From the cell containing the given text, extract its center point as (X, Y) coordinate. 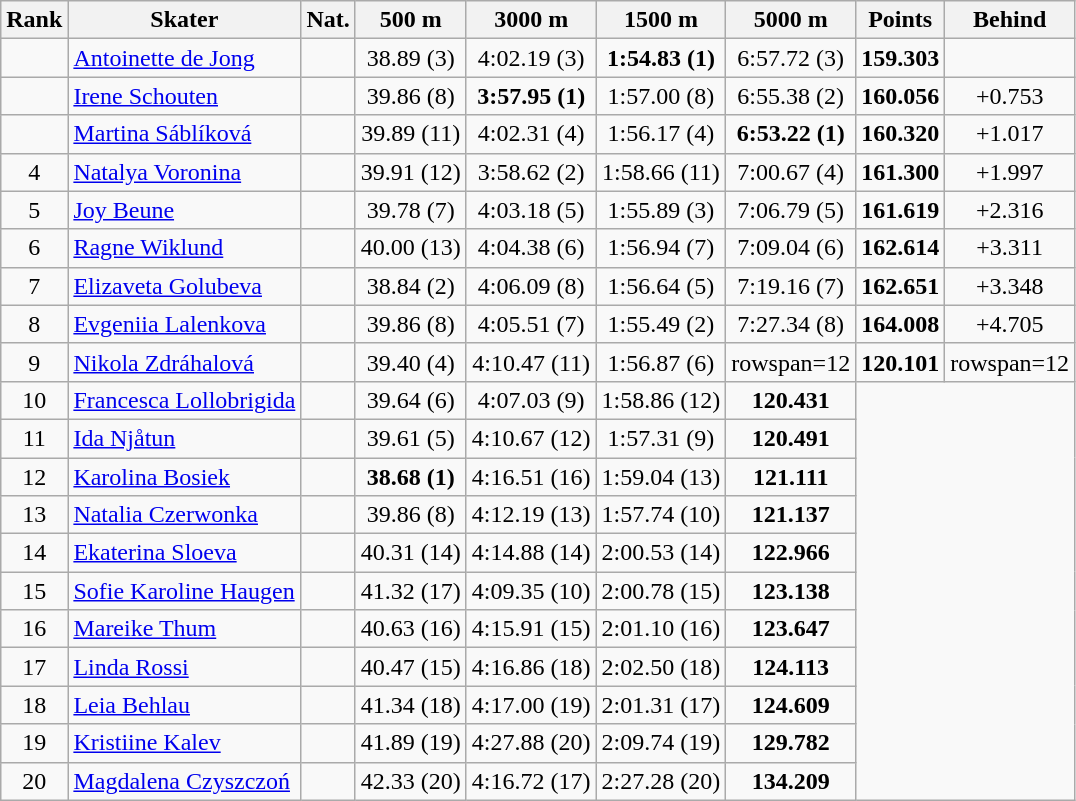
1500 m (661, 20)
3:57.95 (1) (531, 96)
5 (34, 210)
1:56.64 (5) (661, 286)
4:07.03 (9) (531, 400)
19 (34, 743)
39.40 (4) (410, 362)
4 (34, 172)
+0.753 (1010, 96)
3:58.62 (2) (531, 172)
Nikola Zdráhalová (184, 362)
4:16.86 (18) (531, 667)
+2.316 (1010, 210)
+3.348 (1010, 286)
Irene Schouten (184, 96)
4:02.19 (3) (531, 58)
38.68 (1) (410, 477)
Elizaveta Golubeva (184, 286)
Skater (184, 20)
14 (34, 553)
18 (34, 705)
1:58.66 (11) (661, 172)
38.84 (2) (410, 286)
Rank (34, 20)
4:12.19 (13) (531, 515)
121.137 (791, 515)
122.966 (791, 553)
6:55.38 (2) (791, 96)
17 (34, 667)
12 (34, 477)
Francesca Lollobrigida (184, 400)
16 (34, 629)
500 m (410, 20)
4:17.00 (19) (531, 705)
4:15.91 (15) (531, 629)
Points (900, 20)
41.32 (17) (410, 591)
4:05.51 (7) (531, 324)
1:57.74 (10) (661, 515)
3000 m (531, 20)
2:27.28 (20) (661, 781)
124.609 (791, 705)
Leia Behlau (184, 705)
40.00 (13) (410, 248)
4:04.38 (6) (531, 248)
162.614 (900, 248)
Sofie Karoline Haugen (184, 591)
4:10.67 (12) (531, 438)
Kristiine Kalev (184, 743)
1:58.86 (12) (661, 400)
160.320 (900, 134)
4:27.88 (20) (531, 743)
162.651 (900, 286)
1:59.04 (13) (661, 477)
4:06.09 (8) (531, 286)
Joy Beune (184, 210)
Natalia Czerwonka (184, 515)
123.138 (791, 591)
39.89 (11) (410, 134)
164.008 (900, 324)
5000 m (791, 20)
Ida Njåtun (184, 438)
1:57.00 (8) (661, 96)
41.89 (19) (410, 743)
7:09.04 (6) (791, 248)
+1.997 (1010, 172)
1:56.94 (7) (661, 248)
161.300 (900, 172)
2:09.74 (19) (661, 743)
160.056 (900, 96)
39.64 (6) (410, 400)
15 (34, 591)
4:14.88 (14) (531, 553)
1:56.87 (6) (661, 362)
Behind (1010, 20)
Natalya Voronina (184, 172)
20 (34, 781)
1:55.89 (3) (661, 210)
2:01.31 (17) (661, 705)
1:55.49 (2) (661, 324)
38.89 (3) (410, 58)
1:57.31 (9) (661, 438)
120.431 (791, 400)
9 (34, 362)
123.647 (791, 629)
7:19.16 (7) (791, 286)
4:10.47 (11) (531, 362)
Martina Sáblíková (184, 134)
Antoinette de Jong (184, 58)
6:53.22 (1) (791, 134)
41.34 (18) (410, 705)
124.113 (791, 667)
7:00.67 (4) (791, 172)
4:16.51 (16) (531, 477)
39.61 (5) (410, 438)
2:01.10 (16) (661, 629)
4:16.72 (17) (531, 781)
1:54.83 (1) (661, 58)
40.47 (15) (410, 667)
2:00.78 (15) (661, 591)
129.782 (791, 743)
Evgeniia Lalenkova (184, 324)
Magdalena Czyszczoń (184, 781)
120.101 (900, 362)
39.91 (12) (410, 172)
Linda Rossi (184, 667)
159.303 (900, 58)
120.491 (791, 438)
Karolina Bosiek (184, 477)
2:00.53 (14) (661, 553)
10 (34, 400)
7:27.34 (8) (791, 324)
134.209 (791, 781)
39.78 (7) (410, 210)
+3.311 (1010, 248)
+1.017 (1010, 134)
42.33 (20) (410, 781)
40.31 (14) (410, 553)
Ragne Wiklund (184, 248)
1:56.17 (4) (661, 134)
161.619 (900, 210)
Ekaterina Sloeva (184, 553)
6:57.72 (3) (791, 58)
8 (34, 324)
40.63 (16) (410, 629)
Mareike Thum (184, 629)
2:02.50 (18) (661, 667)
121.111 (791, 477)
Nat. (328, 20)
11 (34, 438)
4:03.18 (5) (531, 210)
7 (34, 286)
6 (34, 248)
4:02.31 (4) (531, 134)
13 (34, 515)
+4.705 (1010, 324)
4:09.35 (10) (531, 591)
7:06.79 (5) (791, 210)
